From the cell containing the given text, extract its center point as (X, Y) coordinate. 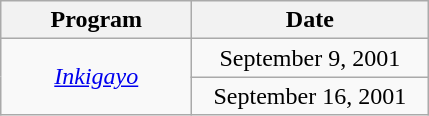
September 16, 2001 (310, 96)
Program (96, 20)
Inkigayo (96, 77)
September 9, 2001 (310, 58)
Date (310, 20)
